Locate the cell with the specified text and output its [x, y] center coordinate. 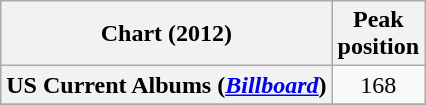
US Current Albums (Billboard) [166, 85]
Peakposition [378, 34]
168 [378, 85]
Chart (2012) [166, 34]
